Determine the [X, Y] coordinate at the center of the cell enclosing the given text.  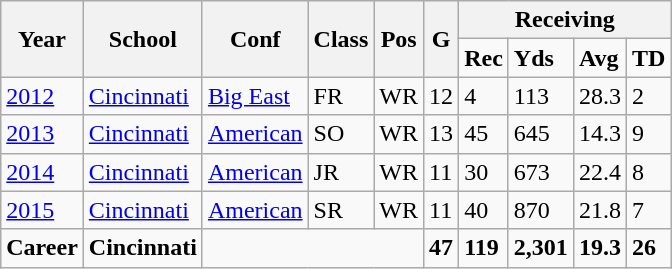
2012 [42, 96]
2015 [42, 210]
47 [442, 248]
JR [341, 172]
TD [648, 58]
SR [341, 210]
2 [648, 96]
Avg [600, 58]
30 [484, 172]
Class [341, 39]
School [142, 39]
Big East [255, 96]
40 [484, 210]
SO [341, 134]
28.3 [600, 96]
Yds [540, 58]
Pos [399, 39]
9 [648, 134]
22.4 [600, 172]
119 [484, 248]
19.3 [600, 248]
Receiving [565, 20]
Career [42, 248]
13 [442, 134]
FR [341, 96]
G [442, 39]
870 [540, 210]
14.3 [600, 134]
Conf [255, 39]
2013 [42, 134]
2,301 [540, 248]
26 [648, 248]
7 [648, 210]
113 [540, 96]
12 [442, 96]
21.8 [600, 210]
673 [540, 172]
645 [540, 134]
45 [484, 134]
Year [42, 39]
Rec [484, 58]
2014 [42, 172]
8 [648, 172]
4 [484, 96]
